Extract the (X, Y) coordinate from the center of the cell holding the provided text.  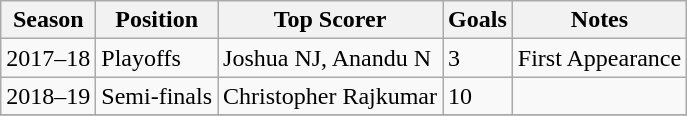
Joshua NJ, Anandu N (330, 58)
First Appearance (599, 58)
Notes (599, 20)
Christopher Rajkumar (330, 96)
2018–19 (48, 96)
Playoffs (157, 58)
10 (478, 96)
3 (478, 58)
Goals (478, 20)
Top Scorer (330, 20)
Position (157, 20)
2017–18 (48, 58)
Semi-finals (157, 96)
Season (48, 20)
